For the text-containing cell, return its midpoint in [X, Y] coordinate format. 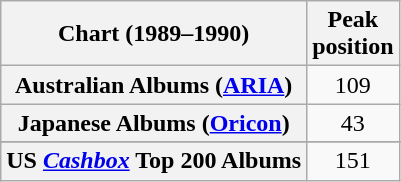
109 [353, 85]
Chart (1989–1990) [154, 34]
US Cashbox Top 200 Albums [154, 161]
43 [353, 123]
Peakposition [353, 34]
Australian Albums (ARIA) [154, 85]
151 [353, 161]
Japanese Albums (Oricon) [154, 123]
